Provide the (x, y) coordinate of the cell's center where the given text is located.  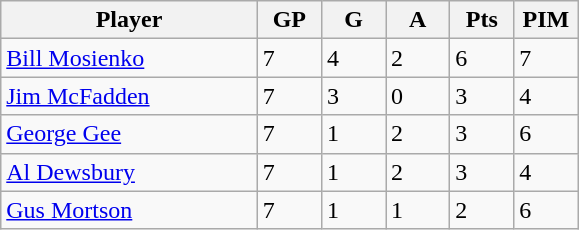
Player (130, 20)
A (418, 20)
0 (418, 96)
GP (289, 20)
Pts (482, 20)
PIM (546, 20)
Al Dewsbury (130, 172)
George Gee (130, 134)
Jim McFadden (130, 96)
Bill Mosienko (130, 58)
G (353, 20)
Gus Mortson (130, 210)
